Capture the cell that displays the provided text and extract its [x, y] central coordinate. 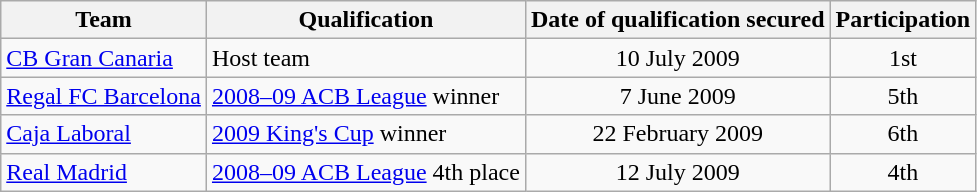
1st [903, 58]
Regal FC Barcelona [104, 96]
Real Madrid [104, 172]
2009 King's Cup winner [366, 134]
7 June 2009 [678, 96]
12 July 2009 [678, 172]
Participation [903, 20]
Team [104, 20]
2008–09 ACB League 4th place [366, 172]
10 July 2009 [678, 58]
5th [903, 96]
Qualification [366, 20]
2008–09 ACB League winner [366, 96]
4th [903, 172]
6th [903, 134]
CB Gran Canaria [104, 58]
Host team [366, 58]
Caja Laboral [104, 134]
Date of qualification secured [678, 20]
22 February 2009 [678, 134]
